Locate the cell with the specified text and output its [X, Y] center coordinate. 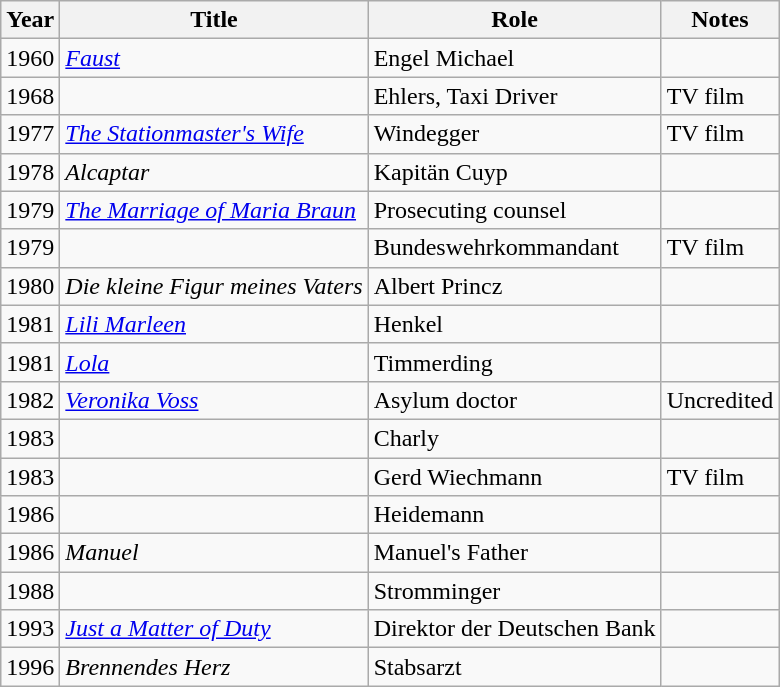
Timmerding [514, 362]
Year [30, 20]
Just a Matter of Duty [214, 629]
1980 [30, 286]
Title [214, 20]
Kapitän Cuyp [514, 172]
Gerd Wiechmann [514, 477]
Stromminger [514, 591]
Prosecuting counsel [514, 210]
Die kleine Figur meines Vaters [214, 286]
Lola [214, 362]
Asylum doctor [514, 400]
1993 [30, 629]
Notes [720, 20]
Heidemann [514, 515]
Lili Marleen [214, 324]
Engel Michael [514, 58]
Brennendes Herz [214, 667]
The Stationmaster's Wife [214, 134]
Stabsarzt [514, 667]
Windegger [514, 134]
Role [514, 20]
Uncredited [720, 400]
Alcaptar [214, 172]
1982 [30, 400]
Henkel [514, 324]
Manuel's Father [514, 553]
1977 [30, 134]
1988 [30, 591]
Albert Princz [514, 286]
1978 [30, 172]
Faust [214, 58]
Manuel [214, 553]
1996 [30, 667]
Ehlers, Taxi Driver [514, 96]
Bundeswehrkommandant [514, 248]
The Marriage of Maria Braun [214, 210]
Direktor der Deutschen Bank [514, 629]
Charly [514, 438]
1960 [30, 58]
1968 [30, 96]
Veronika Voss [214, 400]
